Capture the cell that displays the provided text and extract its [x, y] central coordinate. 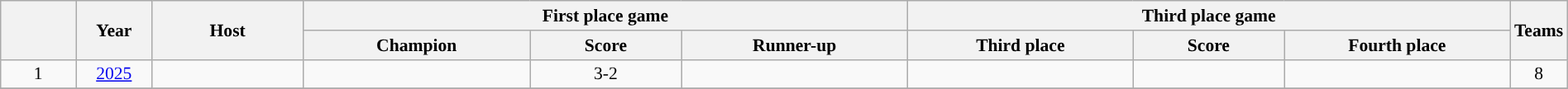
Third place game [1209, 16]
Teams [1538, 30]
First place game [605, 16]
Champion [417, 45]
Fourth place [1398, 45]
1 [38, 74]
Year [114, 30]
Host [227, 30]
2025 [114, 74]
Runner-up [795, 45]
3-2 [605, 74]
Third place [1021, 45]
8 [1538, 74]
